Find where the given text appears and provide that cell's center as [X, Y] coordinate. 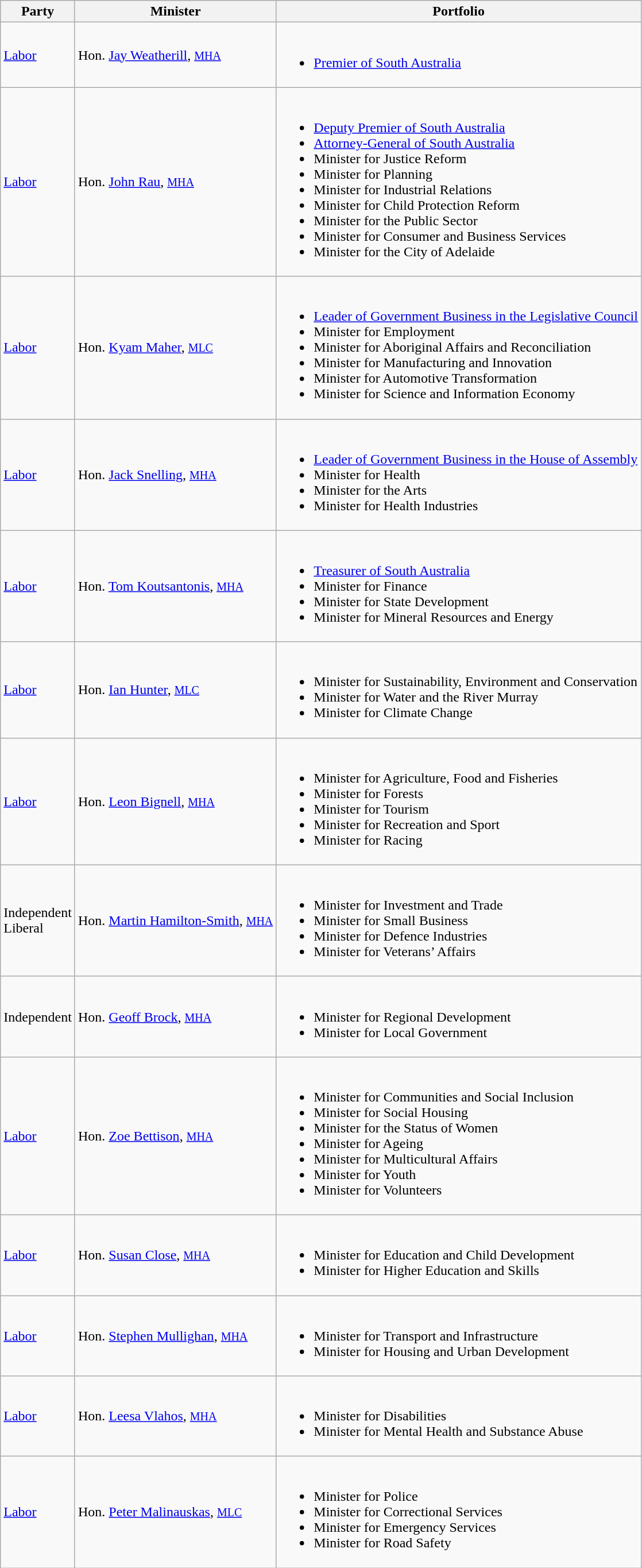
Minister [175, 11]
Hon. Stephen Mullighan, MHA [175, 1335]
Minister for Investment and TradeMinister for Small BusinessMinister for Defence IndustriesMinister for Veterans’ Affairs [459, 920]
Minister for Sustainability, Environment and ConservationMinister for Water and the River MurrayMinister for Climate Change [459, 689]
Hon. Leesa Vlahos, MHA [175, 1416]
Hon. Zoe Bettison, MHA [175, 1135]
Treasurer of South AustraliaMinister for FinanceMinister for State DevelopmentMinister for Mineral Resources and Energy [459, 586]
Hon. Jack Snelling, MHA [175, 475]
Hon. John Rau, MHA [175, 182]
Hon. Geoff Brock, MHA [175, 1016]
Hon. Ian Hunter, MLC [175, 689]
Hon. Kyam Maher, MLC [175, 348]
Hon. Leon Bignell, MHA [175, 801]
Hon. Martin Hamilton-Smith, MHA [175, 920]
Portfolio [459, 11]
IndependentLiberal [38, 920]
Premier of South Australia [459, 55]
Hon. Tom Koutsantonis, MHA [175, 586]
Hon. Peter Malinauskas, MLC [175, 1512]
Hon. Jay Weatherill, MHA [175, 55]
Party [38, 11]
Minister for Agriculture, Food and FisheriesMinister for ForestsMinister for TourismMinister for Recreation and SportMinister for Racing [459, 801]
Minister for PoliceMinister for Correctional ServicesMinister for Emergency ServicesMinister for Road Safety [459, 1512]
Minister for Transport and InfrastructureMinister for Housing and Urban Development [459, 1335]
Hon. Susan Close, MHA [175, 1255]
Leader of Government Business in the House of AssemblyMinister for HealthMinister for the ArtsMinister for Health Industries [459, 475]
Minister for DisabilitiesMinister for Mental Health and Substance Abuse [459, 1416]
Independent [38, 1016]
Minister for Education and Child DevelopmentMinister for Higher Education and Skills [459, 1255]
Minister for Regional DevelopmentMinister for Local Government [459, 1016]
